Extract the (X, Y) coordinate from the center of the cell holding the provided text.  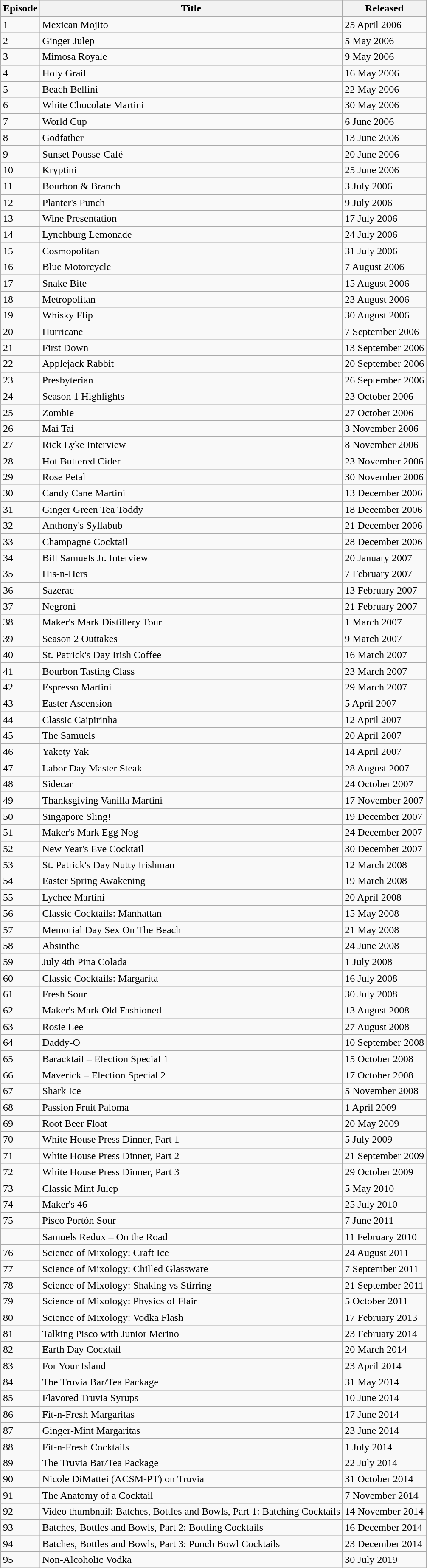
1 July 2014 (385, 1447)
Lychee Martini (191, 897)
21 December 2006 (385, 526)
White House Press Dinner, Part 1 (191, 1140)
24 July 2006 (385, 235)
43 (20, 703)
21 May 2008 (385, 929)
Ginger Green Tea Toddy (191, 510)
Easter Ascension (191, 703)
50 (20, 816)
25 (20, 412)
For Your Island (191, 1366)
91 (20, 1495)
24 October 2007 (385, 784)
Root Beer Float (191, 1123)
15 October 2008 (385, 1059)
Baracktail – Election Special 1 (191, 1059)
1 July 2008 (385, 962)
61 (20, 994)
Mai Tai (191, 428)
26 (20, 428)
28 (20, 461)
38 (20, 622)
13 September 2006 (385, 348)
Classic Cocktails: Margarita (191, 978)
27 October 2006 (385, 412)
63 (20, 1027)
Nicole DiMattei (ACSM‑PT) on Truvia (191, 1479)
16 March 2007 (385, 655)
Fit‑n‑Fresh Margaritas (191, 1414)
29 October 2009 (385, 1172)
Candy Cane Martini (191, 493)
Released (385, 8)
23 (20, 380)
48 (20, 784)
73 (20, 1188)
Maverick – Election Special 2 (191, 1075)
14 November 2014 (385, 1512)
Snake Bite (191, 283)
Passion Fruit Paloma (191, 1107)
Thanksgiving Vanilla Martini (191, 800)
7 February 2007 (385, 574)
1 April 2009 (385, 1107)
14 April 2007 (385, 752)
New Year's Eve Cocktail (191, 849)
74 (20, 1204)
80 (20, 1317)
12 March 2008 (385, 865)
71 (20, 1156)
White Chocolate Martini (191, 105)
17 February 2013 (385, 1317)
75 (20, 1220)
Batches, Bottles and Bowls, Part 2: Bottling Cocktails (191, 1528)
Bourbon Tasting Class (191, 671)
25 July 2010 (385, 1204)
23 December 2014 (385, 1544)
52 (20, 849)
22 May 2006 (385, 89)
51 (20, 833)
10 (20, 170)
14 (20, 235)
30 (20, 493)
3 July 2006 (385, 186)
1 (20, 25)
Batches, Bottles and Bowls, Part 3: Punch Bowl Cocktails (191, 1544)
Bill Samuels Jr. Interview (191, 558)
10 September 2008 (385, 1043)
Kryptini (191, 170)
19 December 2007 (385, 816)
20 (20, 332)
12 April 2007 (385, 720)
23 April 2014 (385, 1366)
5 July 2009 (385, 1140)
Cosmopolitan (191, 251)
18 December 2006 (385, 510)
9 July 2006 (385, 203)
21 (20, 348)
23 October 2006 (385, 396)
58 (20, 946)
25 April 2006 (385, 25)
21 September 2011 (385, 1285)
World Cup (191, 121)
13 December 2006 (385, 493)
Anthony's Syllabub (191, 526)
33 (20, 542)
Maker's Mark Distillery Tour (191, 622)
30 November 2006 (385, 477)
20 April 2008 (385, 897)
7 September 2011 (385, 1269)
Espresso Martini (191, 687)
Hurricane (191, 332)
6 June 2006 (385, 121)
16 May 2006 (385, 73)
62 (20, 1011)
10 June 2014 (385, 1398)
Memorial Day Sex On The Beach (191, 929)
72 (20, 1172)
22 July 2014 (385, 1463)
60 (20, 978)
65 (20, 1059)
69 (20, 1123)
20 June 2006 (385, 154)
94 (20, 1544)
90 (20, 1479)
Science of Mixology: Craft Ice (191, 1253)
13 (20, 219)
The Anatomy of a Cocktail (191, 1495)
7 June 2011 (385, 1220)
27 (20, 445)
5 April 2007 (385, 703)
76 (20, 1253)
2 (20, 41)
31 October 2014 (385, 1479)
45 (20, 736)
13 February 2007 (385, 590)
7 (20, 121)
79 (20, 1301)
Season 2 Outtakes (191, 639)
25 June 2006 (385, 170)
31 July 2006 (385, 251)
46 (20, 752)
24 December 2007 (385, 833)
Bourbon & Branch (191, 186)
23 March 2007 (385, 671)
55 (20, 897)
Labor Day Master Steak (191, 768)
Sunset Pousse-Café (191, 154)
30 July 2019 (385, 1560)
85 (20, 1398)
24 (20, 396)
21 February 2007 (385, 606)
70 (20, 1140)
34 (20, 558)
Sidecar (191, 784)
42 (20, 687)
Whisky Flip (191, 315)
17 November 2007 (385, 800)
Lynchburg Lemonade (191, 235)
His‑n‑Hers (191, 574)
87 (20, 1430)
Flavored Truvia Syrups (191, 1398)
Daddy‑O (191, 1043)
24 August 2011 (385, 1253)
Godfather (191, 138)
19 March 2008 (385, 881)
8 (20, 138)
93 (20, 1528)
Rick Lyke Interview (191, 445)
86 (20, 1414)
32 (20, 526)
31 May 2014 (385, 1382)
19 (20, 315)
47 (20, 768)
82 (20, 1350)
Title (191, 8)
9 May 2006 (385, 57)
49 (20, 800)
Yakety Yak (191, 752)
Science of Mixology: Chilled Glassware (191, 1269)
9 March 2007 (385, 639)
Hot Buttered Cider (191, 461)
St. Patrick's Day Nutty Irishman (191, 865)
Non‑Alcoholic Vodka (191, 1560)
7 August 2006 (385, 267)
Shark Ice (191, 1091)
83 (20, 1366)
3 (20, 57)
92 (20, 1512)
Wine Presentation (191, 219)
Champagne Cocktail (191, 542)
23 August 2006 (385, 299)
Negroni (191, 606)
27 August 2008 (385, 1027)
22 (20, 364)
Mexican Mojito (191, 25)
Metropolitan (191, 299)
Video thumbnail: Batches, Bottles and Bowls, Part 1: Batching Cocktails (191, 1512)
7 September 2006 (385, 332)
15 May 2008 (385, 913)
88 (20, 1447)
11 February 2010 (385, 1237)
7 November 2014 (385, 1495)
68 (20, 1107)
12 (20, 203)
5 May 2010 (385, 1188)
Beach Bellini (191, 89)
44 (20, 720)
15 (20, 251)
56 (20, 913)
First Down (191, 348)
Easter Spring Awakening (191, 881)
24 June 2008 (385, 946)
11 (20, 186)
30 May 2006 (385, 105)
July 4th Pina Colada (191, 962)
16 July 2008 (385, 978)
Mimosa Royale (191, 57)
66 (20, 1075)
Blue Motorcycle (191, 267)
84 (20, 1382)
Fit‑n‑Fresh Cocktails (191, 1447)
6 (20, 105)
18 (20, 299)
17 (20, 283)
13 August 2008 (385, 1011)
Ginger‑Mint Margaritas (191, 1430)
Talking Pisco with Junior Merino (191, 1334)
The Samuels (191, 736)
23 June 2014 (385, 1430)
77 (20, 1269)
26 September 2006 (385, 380)
64 (20, 1043)
95 (20, 1560)
17 July 2006 (385, 219)
20 January 2007 (385, 558)
Maker's Mark Old Fashioned (191, 1011)
Season 1 Highlights (191, 396)
Episode (20, 8)
89 (20, 1463)
Earth Day Cocktail (191, 1350)
Singapore Sling! (191, 816)
St. Patrick's Day Irish Coffee (191, 655)
67 (20, 1091)
8 November 2006 (385, 445)
23 February 2014 (385, 1334)
4 (20, 73)
Ginger Julep (191, 41)
Science of Mixology: Physics of Flair (191, 1301)
5 May 2006 (385, 41)
Samuels Redux – On the Road (191, 1237)
39 (20, 639)
5 (20, 89)
1 March 2007 (385, 622)
59 (20, 962)
29 March 2007 (385, 687)
Presbyterian (191, 380)
Science of Mixology: Shaking vs Stirring (191, 1285)
17 June 2014 (385, 1414)
29 (20, 477)
13 June 2006 (385, 138)
78 (20, 1285)
15 August 2006 (385, 283)
35 (20, 574)
White House Press Dinner, Part 3 (191, 1172)
53 (20, 865)
16 (20, 267)
5 October 2011 (385, 1301)
Rose Petal (191, 477)
17 October 2008 (385, 1075)
Sazerac (191, 590)
20 May 2009 (385, 1123)
Rosie Lee (191, 1027)
30 August 2006 (385, 315)
54 (20, 881)
Maker's 46 (191, 1204)
Maker's Mark Egg Nog (191, 833)
Planter's Punch (191, 203)
30 December 2007 (385, 849)
20 September 2006 (385, 364)
Classic Caipirinha (191, 720)
5 November 2008 (385, 1091)
3 November 2006 (385, 428)
37 (20, 606)
Holy Grail (191, 73)
Classic Cocktails: Manhattan (191, 913)
9 (20, 154)
White House Press Dinner, Part 2 (191, 1156)
36 (20, 590)
Classic Mint Julep (191, 1188)
Pisco Portón Sour (191, 1220)
Fresh Sour (191, 994)
81 (20, 1334)
Science of Mixology: Vodka Flash (191, 1317)
31 (20, 510)
41 (20, 671)
40 (20, 655)
20 April 2007 (385, 736)
28 August 2007 (385, 768)
30 July 2008 (385, 994)
21 September 2009 (385, 1156)
16 December 2014 (385, 1528)
Absinthe (191, 946)
28 December 2006 (385, 542)
20 March 2014 (385, 1350)
Zombie (191, 412)
Applejack Rabbit (191, 364)
57 (20, 929)
23 November 2006 (385, 461)
